Find where the given text appears and provide that cell's center as (x, y) coordinate. 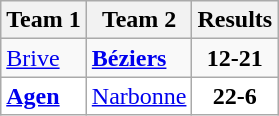
Béziers (139, 58)
Results (235, 20)
12-21 (235, 58)
Team 2 (139, 20)
Agen (44, 96)
Brive (44, 58)
Team 1 (44, 20)
22-6 (235, 96)
Narbonne (139, 96)
